Return the (x, y) coordinate for the center point of the cell that contains the specified text.  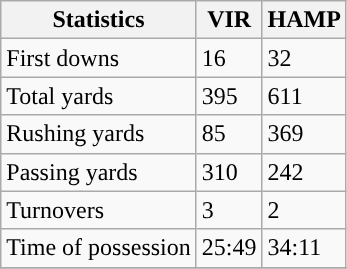
34:11 (304, 248)
369 (304, 134)
VIR (229, 20)
310 (229, 172)
395 (229, 96)
First downs (99, 58)
HAMP (304, 20)
Total yards (99, 96)
Passing yards (99, 172)
2 (304, 210)
Statistics (99, 20)
611 (304, 96)
3 (229, 210)
85 (229, 134)
Time of possession (99, 248)
25:49 (229, 248)
Turnovers (99, 210)
16 (229, 58)
Rushing yards (99, 134)
32 (304, 58)
242 (304, 172)
